Extract the (X, Y) coordinate from the center of the cell holding the provided text.  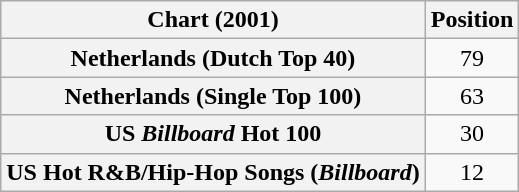
63 (472, 96)
Position (472, 20)
79 (472, 58)
Netherlands (Single Top 100) (213, 96)
12 (472, 172)
Netherlands (Dutch Top 40) (213, 58)
Chart (2001) (213, 20)
US Hot R&B/Hip-Hop Songs (Billboard) (213, 172)
30 (472, 134)
US Billboard Hot 100 (213, 134)
